Locate the cell with the specified text and output its (X, Y) center coordinate. 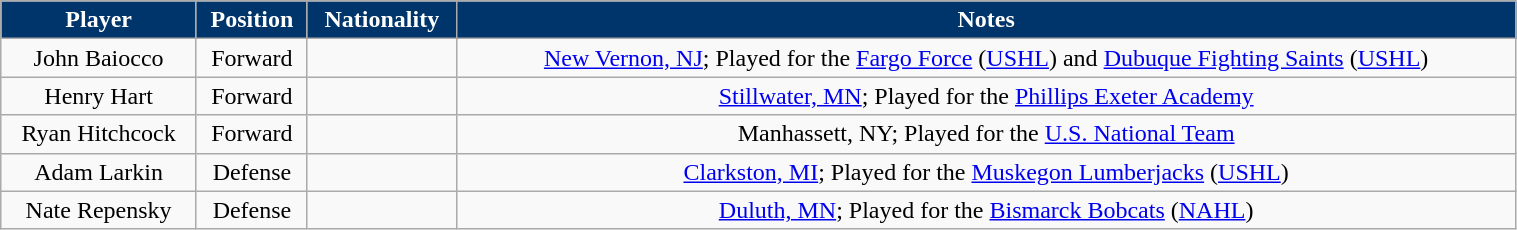
Position (252, 20)
Nationality (382, 20)
Clarkston, MI; Played for the Muskegon Lumberjacks (USHL) (986, 172)
John Baiocco (99, 58)
Notes (986, 20)
Henry Hart (99, 96)
Adam Larkin (99, 172)
Duluth, MN; Played for the Bismarck Bobcats (NAHL) (986, 210)
New Vernon, NJ; Played for the Fargo Force (USHL) and Dubuque Fighting Saints (USHL) (986, 58)
Stillwater, MN; Played for the Phillips Exeter Academy (986, 96)
Ryan Hitchcock (99, 134)
Nate Repensky (99, 210)
Player (99, 20)
Manhassett, NY; Played for the U.S. National Team (986, 134)
